Scan for the cell matching the given text and deliver its [X, Y] coordinate at center. 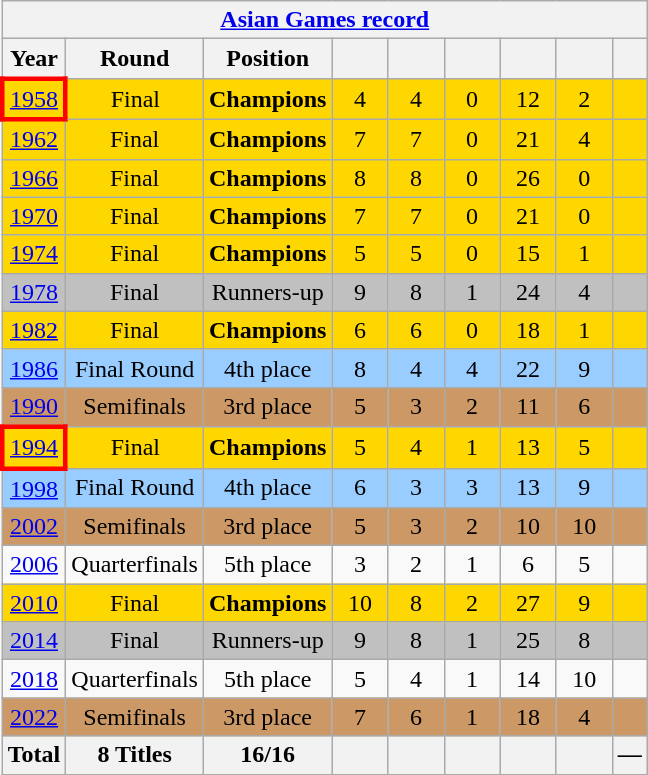
1974 [34, 254]
2002 [34, 527]
1958 [34, 98]
8 Titles [135, 755]
2010 [34, 603]
Year [34, 59]
14 [528, 679]
1998 [34, 488]
2014 [34, 641]
27 [528, 603]
25 [528, 641]
Total [34, 755]
1970 [34, 216]
Round [135, 59]
26 [528, 178]
2018 [34, 679]
Asian Games record [324, 20]
1966 [34, 178]
16/16 [267, 755]
2022 [34, 717]
1986 [34, 368]
1978 [34, 292]
1994 [34, 448]
22 [528, 368]
11 [528, 407]
24 [528, 292]
— [630, 755]
1990 [34, 407]
Position [267, 59]
12 [528, 98]
1982 [34, 330]
1962 [34, 139]
15 [528, 254]
2006 [34, 565]
